Search for the cell housing the specified text and yield its [x, y] center coordinate. 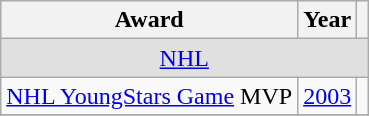
Year [328, 20]
Award [150, 20]
2003 [328, 96]
NHL YoungStars Game MVP [150, 96]
NHL [184, 58]
